From the cell containing the given text, extract its center point as (x, y) coordinate. 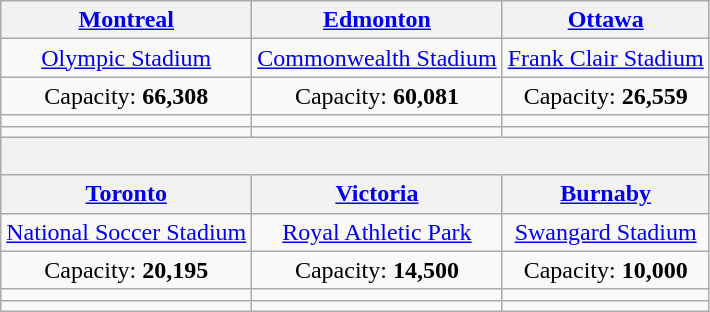
Edmonton (377, 20)
Swangard Stadium (606, 232)
Commonwealth Stadium (377, 58)
Royal Athletic Park (377, 232)
Burnaby (606, 194)
Montreal (126, 20)
Capacity: 66,308 (126, 96)
Capacity: 14,500 (377, 270)
Capacity: 10,000 (606, 270)
Capacity: 20,195 (126, 270)
Capacity: 26,559 (606, 96)
Olympic Stadium (126, 58)
Ottawa (606, 20)
Victoria (377, 194)
Frank Clair Stadium (606, 58)
National Soccer Stadium (126, 232)
Capacity: 60,081 (377, 96)
Toronto (126, 194)
